Find where the given text appears and provide that cell's center as (X, Y) coordinate. 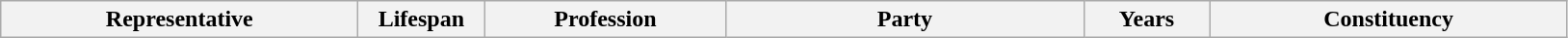
Constituency (1389, 19)
Profession (605, 19)
Representative (179, 19)
Years (1146, 19)
Party (905, 19)
Lifespan (422, 19)
